Scan for the cell matching the given text and deliver its (X, Y) coordinate at center. 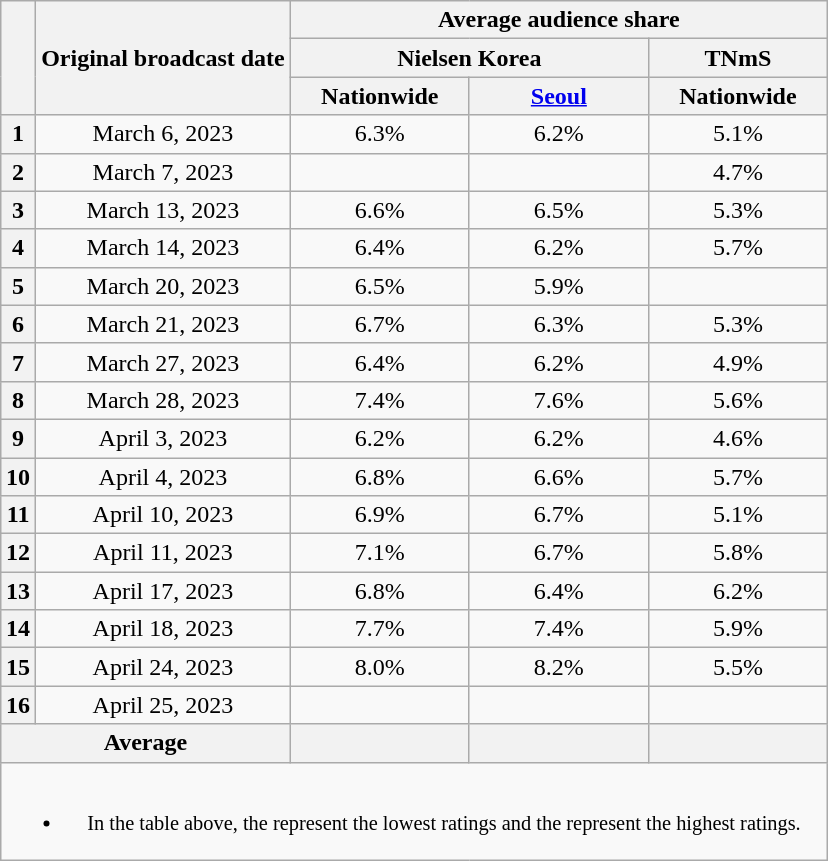
Seoul (558, 96)
April 3, 2023 (164, 438)
March 21, 2023 (164, 324)
3 (18, 210)
4.6% (738, 438)
5 (18, 286)
8.2% (558, 667)
March 14, 2023 (164, 248)
11 (18, 515)
Original broadcast date (164, 58)
14 (18, 629)
March 13, 2023 (164, 210)
March 27, 2023 (164, 362)
10 (18, 477)
5.8% (738, 553)
4.7% (738, 172)
4.9% (738, 362)
April 17, 2023 (164, 591)
1 (18, 134)
2 (18, 172)
8 (18, 400)
9 (18, 438)
4 (18, 248)
Average audience share (558, 20)
5.5% (738, 667)
13 (18, 591)
April 11, 2023 (164, 553)
7.1% (380, 553)
12 (18, 553)
7.7% (380, 629)
TNmS (738, 58)
March 20, 2023 (164, 286)
6 (18, 324)
March 28, 2023 (164, 400)
Nielsen Korea (469, 58)
April 25, 2023 (164, 705)
April 24, 2023 (164, 667)
April 18, 2023 (164, 629)
In the table above, the represent the lowest ratings and the represent the highest ratings. (414, 811)
8.0% (380, 667)
March 6, 2023 (164, 134)
March 7, 2023 (164, 172)
7 (18, 362)
7.6% (558, 400)
15 (18, 667)
5.6% (738, 400)
April 10, 2023 (164, 515)
Average (146, 743)
April 4, 2023 (164, 477)
16 (18, 705)
6.9% (380, 515)
